Scan for the cell matching the given text and deliver its (X, Y) coordinate at center. 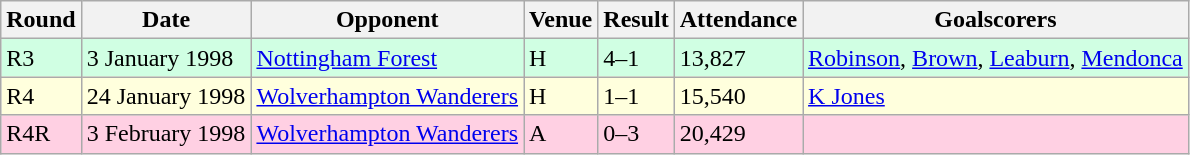
Date (166, 20)
Nottingham Forest (388, 58)
0–3 (636, 134)
Attendance (738, 20)
Robinson, Brown, Leaburn, Mendonca (996, 58)
20,429 (738, 134)
13,827 (738, 58)
A (561, 134)
Result (636, 20)
4–1 (636, 58)
R4 (41, 96)
Round (41, 20)
R3 (41, 58)
Goalscorers (996, 20)
K Jones (996, 96)
1–1 (636, 96)
3 January 1998 (166, 58)
Opponent (388, 20)
15,540 (738, 96)
3 February 1998 (166, 134)
Venue (561, 20)
R4R (41, 134)
24 January 1998 (166, 96)
